Identify which cell holds the provided text, then report its (x, y) central coordinate. 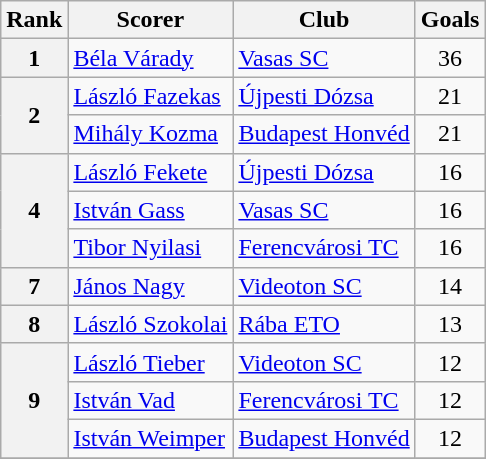
Club (324, 20)
János Nagy (150, 286)
7 (34, 286)
László Szokolai (150, 324)
9 (34, 400)
36 (450, 58)
István Gass (150, 210)
László Fazekas (150, 96)
István Vad (150, 400)
Goals (450, 20)
István Weimper (150, 438)
4 (34, 210)
8 (34, 324)
2 (34, 115)
Mihály Kozma (150, 134)
Rába ETO (324, 324)
László Tieber (150, 362)
14 (450, 286)
Rank (34, 20)
Tibor Nyilasi (150, 248)
1 (34, 58)
Scorer (150, 20)
13 (450, 324)
Béla Várady (150, 58)
László Fekete (150, 172)
